From the cell containing the given text, extract its center point as [X, Y] coordinate. 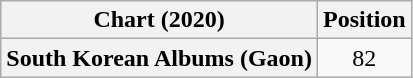
82 [364, 58]
Chart (2020) [160, 20]
South Korean Albums (Gaon) [160, 58]
Position [364, 20]
